Pinpoint the cell where the given text exists, returning its (X, Y) midpoint coordinate. 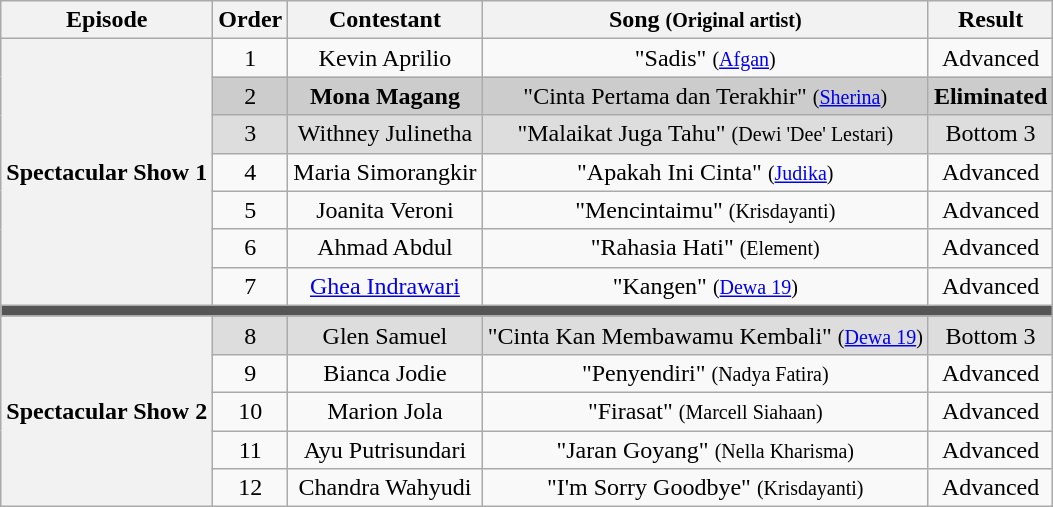
Eliminated (990, 96)
2 (250, 96)
8 (250, 335)
"Penyendiri" (Nadya Fatira) (705, 373)
4 (250, 172)
"Mencintaimu" (Krisdayanti) (705, 210)
"Rahasia Hati" (Element) (705, 248)
"Sadis" (Afgan) (705, 58)
Result (990, 20)
"Jaran Goyang" (Nella Kharisma) (705, 449)
Marion Jola (385, 411)
"Cinta Pertama dan Terakhir" (Sherina) (705, 96)
6 (250, 248)
Withney Julinetha (385, 134)
Joanita Veroni (385, 210)
10 (250, 411)
5 (250, 210)
7 (250, 286)
Ahmad Abdul (385, 248)
12 (250, 488)
Bianca Jodie (385, 373)
"Apakah Ini Cinta" (Judika) (705, 172)
Ghea Indrawari (385, 286)
"Kangen" (Dewa 19) (705, 286)
11 (250, 449)
Mona Magang (385, 96)
1 (250, 58)
Kevin Aprilio (385, 58)
Glen Samuel (385, 335)
"Firasat" (Marcell Siahaan) (705, 411)
Spectacular Show 2 (107, 411)
9 (250, 373)
Spectacular Show 1 (107, 172)
Episode (107, 20)
Contestant (385, 20)
"I'm Sorry Goodbye" (Krisdayanti) (705, 488)
3 (250, 134)
Chandra Wahyudi (385, 488)
"Cinta Kan Membawamu Kembali" (Dewa 19) (705, 335)
Order (250, 20)
"Malaikat Juga Tahu" (Dewi 'Dee' Lestari) (705, 134)
Ayu Putrisundari (385, 449)
Maria Simorangkir (385, 172)
Song (Original artist) (705, 20)
